Search for the cell housing the specified text and yield its [X, Y] center coordinate. 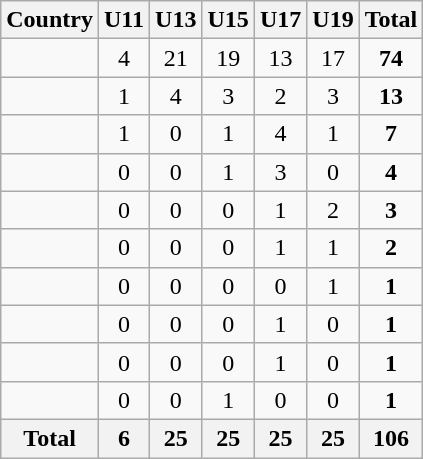
6 [124, 438]
7 [391, 134]
21 [176, 58]
U13 [176, 20]
U17 [280, 20]
19 [228, 58]
U19 [333, 20]
U11 [124, 20]
106 [391, 438]
Country [50, 20]
17 [333, 58]
74 [391, 58]
U15 [228, 20]
